Return the [X, Y] coordinate for the center point of the cell that contains the specified text.  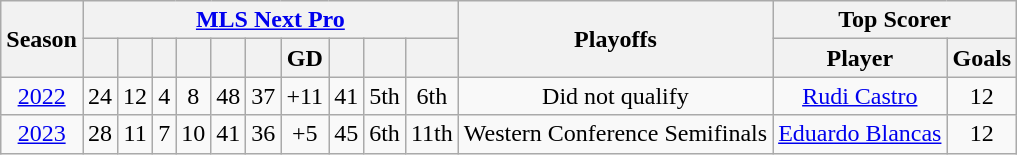
Top Scorer [895, 20]
4 [164, 96]
8 [194, 96]
24 [100, 96]
Western Conference Semifinals [615, 134]
2022 [42, 96]
Rudi Castro [860, 96]
36 [264, 134]
48 [228, 96]
10 [194, 134]
45 [346, 134]
MLS Next Pro [270, 20]
28 [100, 134]
+11 [305, 96]
37 [264, 96]
11th [432, 134]
Season [42, 39]
2023 [42, 134]
5th [385, 96]
Playoffs [615, 39]
7 [164, 134]
Goals [982, 58]
Eduardo Blancas [860, 134]
Player [860, 58]
11 [136, 134]
Did not qualify [615, 96]
GD [305, 58]
+5 [305, 134]
